Output the (X, Y) coordinate of the center of the cell containing the given text.  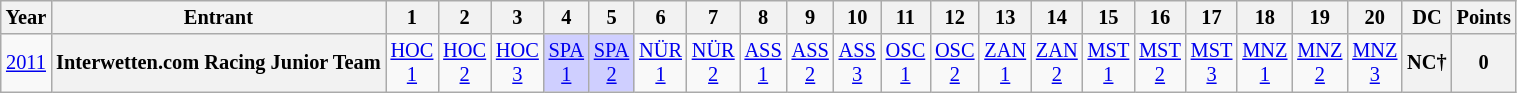
OSC2 (954, 63)
10 (858, 17)
MST3 (1212, 63)
MST2 (1160, 63)
MNZ2 (1320, 63)
Entrant (218, 17)
NÜR2 (714, 63)
9 (810, 17)
2011 (26, 63)
6 (660, 17)
0 (1484, 63)
MST1 (1109, 63)
SPA2 (612, 63)
Interwetten.com Racing Junior Team (218, 63)
ZAN1 (1005, 63)
13 (1005, 17)
14 (1057, 17)
SPA1 (566, 63)
NC† (1426, 63)
MNZ1 (1264, 63)
12 (954, 17)
7 (714, 17)
HOC2 (464, 63)
HOC3 (518, 63)
8 (764, 17)
15 (1109, 17)
DC (1426, 17)
4 (566, 17)
16 (1160, 17)
NÜR1 (660, 63)
MNZ3 (1374, 63)
Points (1484, 17)
OSC1 (906, 63)
2 (464, 17)
ZAN2 (1057, 63)
1 (412, 17)
ASS3 (858, 63)
20 (1374, 17)
19 (1320, 17)
3 (518, 17)
5 (612, 17)
HOC1 (412, 63)
18 (1264, 17)
11 (906, 17)
ASS1 (764, 63)
17 (1212, 17)
ASS2 (810, 63)
Year (26, 17)
